Provide the (X, Y) coordinate of the cell's center where the given text is located.  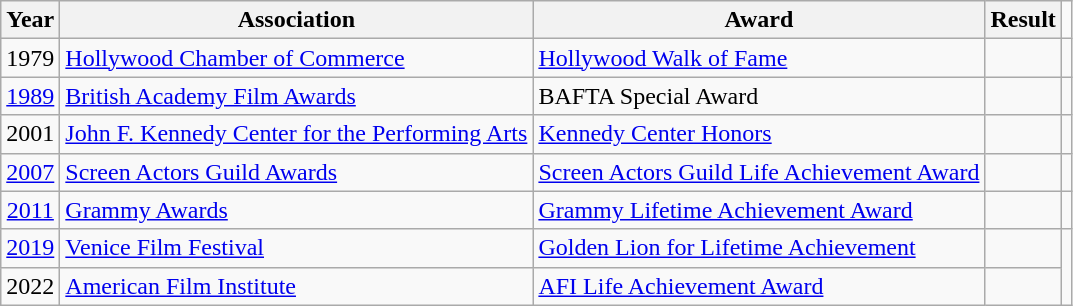
2007 (30, 172)
Award (759, 20)
Screen Actors Guild Life Achievement Award (759, 172)
Hollywood Chamber of Commerce (296, 58)
1979 (30, 58)
John F. Kennedy Center for the Performing Arts (296, 134)
Golden Lion for Lifetime Achievement (759, 248)
British Academy Film Awards (296, 96)
Year (30, 20)
2019 (30, 248)
Association (296, 20)
1989 (30, 96)
Kennedy Center Honors (759, 134)
AFI Life Achievement Award (759, 286)
Screen Actors Guild Awards (296, 172)
American Film Institute (296, 286)
Result (1023, 20)
Hollywood Walk of Fame (759, 58)
Venice Film Festival (296, 248)
Grammy Awards (296, 210)
Grammy Lifetime Achievement Award (759, 210)
2022 (30, 286)
BAFTA Special Award (759, 96)
2001 (30, 134)
2011 (30, 210)
